Search for the cell housing the specified text and yield its (X, Y) center coordinate. 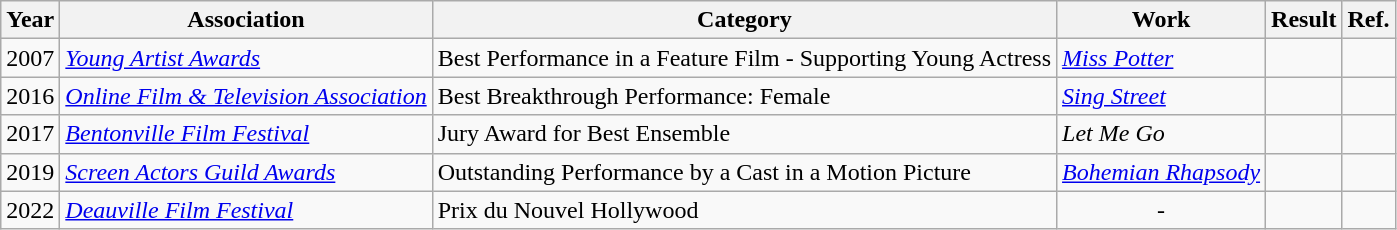
Prix du Nouvel Hollywood (744, 210)
Sing Street (1162, 96)
- (1162, 210)
Ref. (1368, 20)
Deauville Film Festival (246, 210)
Association (246, 20)
Bohemian Rhapsody (1162, 172)
2022 (30, 210)
2016 (30, 96)
Online Film & Television Association (246, 96)
Result (1304, 20)
Young Artist Awards (246, 58)
Work (1162, 20)
Best Performance in a Feature Film - Supporting Young Actress (744, 58)
Jury Award for Best Ensemble (744, 134)
Miss Potter (1162, 58)
Outstanding Performance by a Cast in a Motion Picture (744, 172)
2017 (30, 134)
Year (30, 20)
Bentonville Film Festival (246, 134)
2019 (30, 172)
Screen Actors Guild Awards (246, 172)
2007 (30, 58)
Category (744, 20)
Let Me Go (1162, 134)
Best Breakthrough Performance: Female (744, 96)
